Return the [x, y] coordinate for the center point of the cell that contains the specified text.  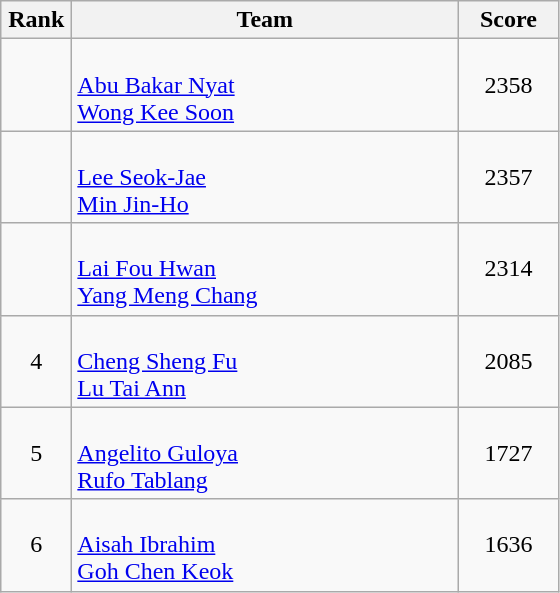
Angelito GuloyaRufo Tablang [265, 453]
Rank [36, 20]
2357 [508, 177]
2085 [508, 361]
Lai Fou HwanYang Meng Chang [265, 269]
Aisah IbrahimGoh Chen Keok [265, 545]
2358 [508, 85]
4 [36, 361]
Abu Bakar NyatWong Kee Soon [265, 85]
Lee Seok-JaeMin Jin-Ho [265, 177]
1727 [508, 453]
5 [36, 453]
Score [508, 20]
Cheng Sheng FuLu Tai Ann [265, 361]
Team [265, 20]
1636 [508, 545]
2314 [508, 269]
6 [36, 545]
